Return (X, Y) of the center of cell containing provided text 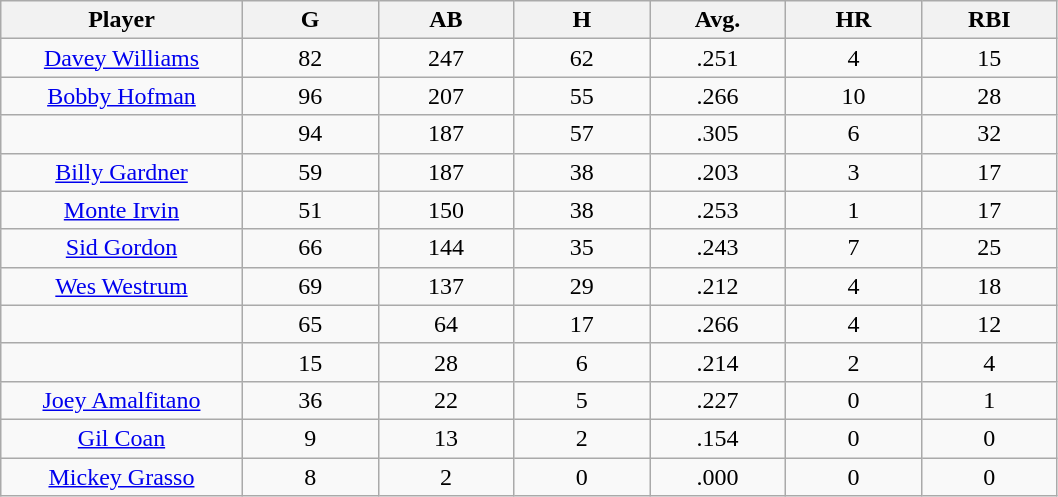
82 (310, 58)
.243 (718, 248)
55 (582, 96)
HR (854, 20)
AB (446, 20)
5 (582, 400)
.212 (718, 286)
Billy Gardner (122, 172)
.227 (718, 400)
.253 (718, 210)
.154 (718, 438)
10 (854, 96)
Monte Irvin (122, 210)
Wes Westrum (122, 286)
Mickey Grasso (122, 477)
66 (310, 248)
9 (310, 438)
25 (989, 248)
96 (310, 96)
94 (310, 134)
57 (582, 134)
Bobby Hofman (122, 96)
69 (310, 286)
RBI (989, 20)
29 (582, 286)
13 (446, 438)
32 (989, 134)
65 (310, 324)
35 (582, 248)
62 (582, 58)
22 (446, 400)
Player (122, 20)
.214 (718, 362)
8 (310, 477)
64 (446, 324)
137 (446, 286)
7 (854, 248)
H (582, 20)
Joey Amalfitano (122, 400)
247 (446, 58)
18 (989, 286)
3 (854, 172)
207 (446, 96)
51 (310, 210)
.305 (718, 134)
.000 (718, 477)
Avg. (718, 20)
12 (989, 324)
Sid Gordon (122, 248)
144 (446, 248)
36 (310, 400)
Gil Coan (122, 438)
150 (446, 210)
.251 (718, 58)
G (310, 20)
Davey Williams (122, 58)
.203 (718, 172)
59 (310, 172)
